Extract the [X, Y] coordinate from the center of the cell holding the provided text.  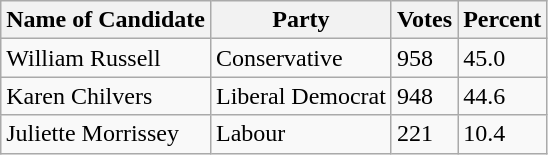
958 [424, 58]
Votes [424, 20]
10.4 [502, 134]
948 [424, 96]
William Russell [106, 58]
45.0 [502, 58]
Liberal Democrat [300, 96]
Percent [502, 20]
44.6 [502, 96]
221 [424, 134]
Karen Chilvers [106, 96]
Conservative [300, 58]
Juliette Morrissey [106, 134]
Name of Candidate [106, 20]
Party [300, 20]
Labour [300, 134]
